Detect which cell encompasses the target text, then output its [x, y] center coordinate. 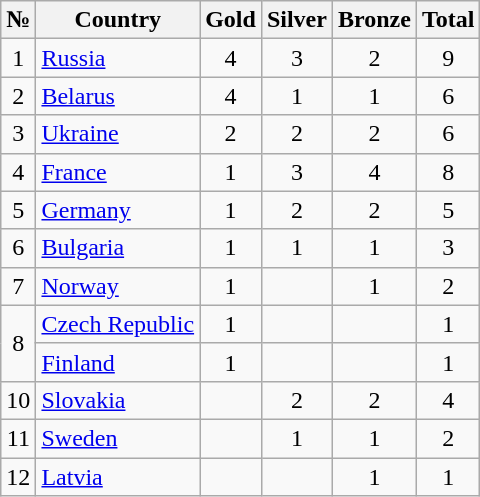
France [118, 172]
7 [18, 286]
Latvia [118, 477]
9 [448, 58]
Czech Republic [118, 324]
Ukraine [118, 134]
Country [118, 20]
Sweden [118, 438]
11 [18, 438]
Gold [231, 20]
Belarus [118, 96]
Bronze [374, 20]
12 [18, 477]
Slovakia [118, 400]
Norway [118, 286]
№ [18, 20]
Bulgaria [118, 248]
Russia [118, 58]
Germany [118, 210]
Silver [296, 20]
Total [448, 20]
Finland [118, 362]
10 [18, 400]
